Locate the cell with the specified text and output its [x, y] center coordinate. 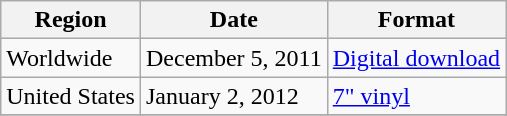
Date [234, 20]
Digital download [416, 58]
Format [416, 20]
January 2, 2012 [234, 96]
United States [71, 96]
Region [71, 20]
7" vinyl [416, 96]
December 5, 2011 [234, 58]
Worldwide [71, 58]
